Find where the given text appears and provide that cell's center as (x, y) coordinate. 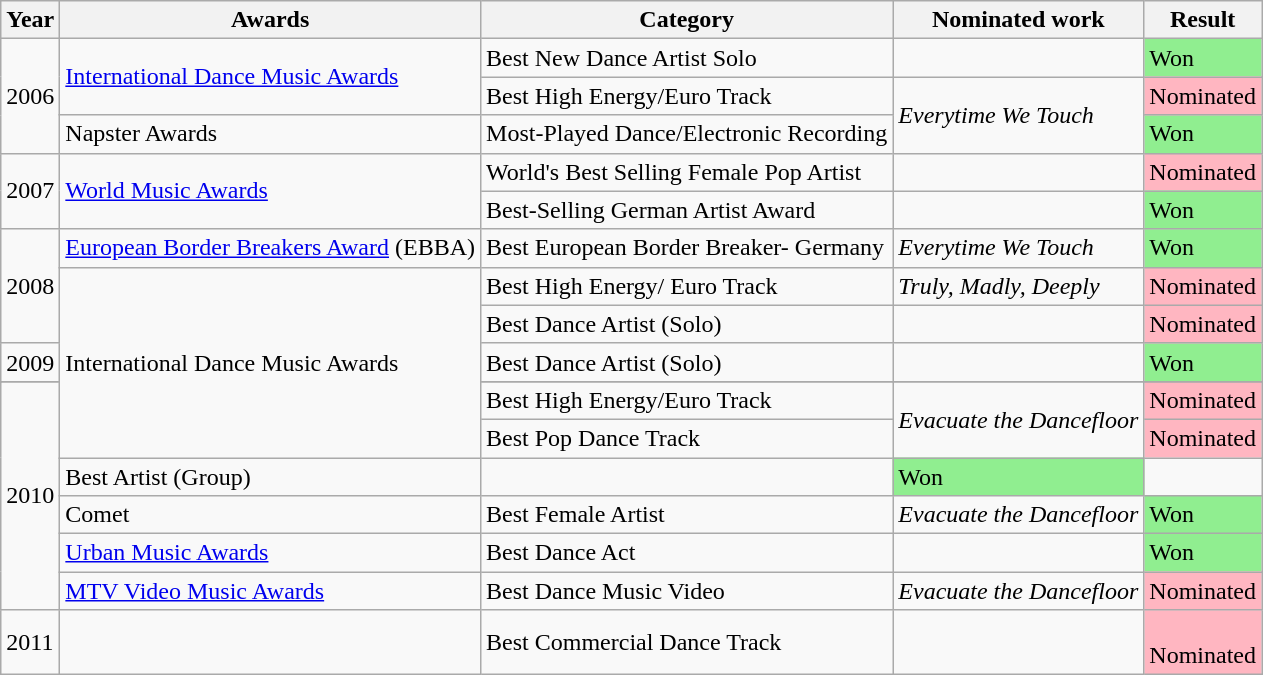
Category (687, 20)
Best Female Artist (687, 515)
World Music Awards (270, 191)
2006 (30, 96)
2009 (30, 362)
European Border Breakers Award (EBBA) (270, 248)
Nominated work (1018, 20)
Best-Selling German Artist Award (687, 210)
Best Artist (Group) (270, 477)
Most-Played Dance/Electronic Recording (687, 134)
Year (30, 20)
Best High Energy/ Euro Track (687, 286)
Best Pop Dance Track (687, 438)
2011 (30, 642)
2008 (30, 286)
Result (1203, 20)
Comet (270, 515)
World's Best Selling Female Pop Artist (687, 172)
Urban Music Awards (270, 553)
Best Dance Act (687, 553)
Awards (270, 20)
Best Dance Music Video (687, 591)
Napster Awards (270, 134)
MTV Video Music Awards (270, 591)
2010 (30, 495)
2007 (30, 191)
Truly, Madly, Deeply (1018, 286)
Best European Border Breaker- Germany (687, 248)
Best New Dance Artist Solo (687, 58)
Best Commercial Dance Track (687, 642)
